Provide the (x, y) coordinate of the cell's center where the given text is located.  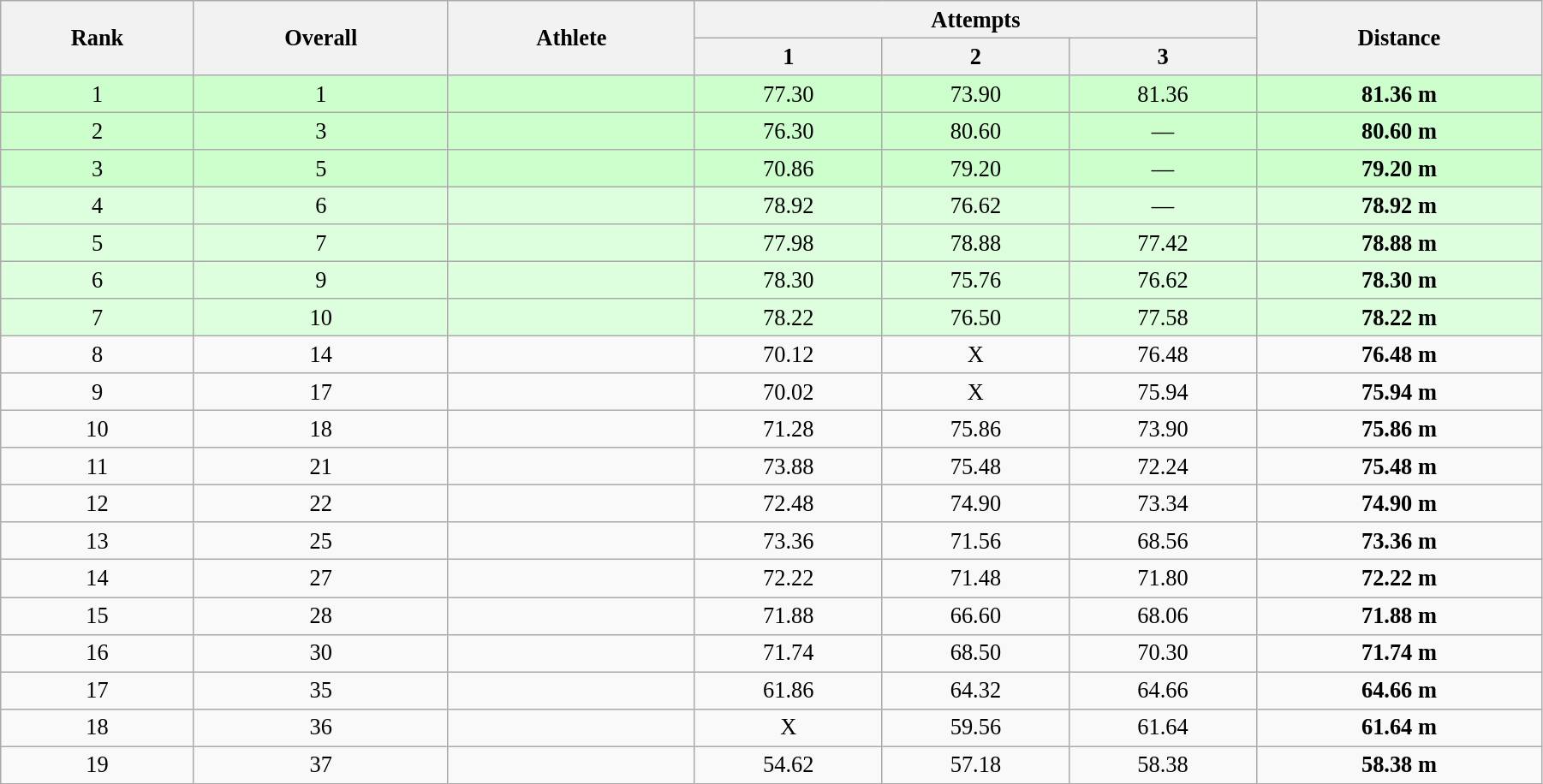
61.64 (1163, 728)
78.30 m (1399, 280)
70.30 (1163, 653)
30 (320, 653)
73.36 m (1399, 541)
81.36 m (1399, 93)
75.94 (1163, 392)
16 (98, 653)
78.88 (976, 243)
74.90 m (1399, 503)
57.18 (976, 764)
72.22 m (1399, 579)
80.60 (976, 131)
Attempts (975, 19)
72.24 (1163, 466)
64.66 m (1399, 690)
79.20 m (1399, 169)
71.48 (976, 579)
15 (98, 615)
77.98 (788, 243)
76.48 m (1399, 354)
78.22 m (1399, 318)
61.64 m (1399, 728)
80.60 m (1399, 131)
12 (98, 503)
78.92 (788, 205)
Overall (320, 38)
11 (98, 466)
54.62 (788, 764)
72.22 (788, 579)
72.48 (788, 503)
77.58 (1163, 318)
78.22 (788, 318)
75.48 (976, 466)
Distance (1399, 38)
13 (98, 541)
73.88 (788, 466)
25 (320, 541)
79.20 (976, 169)
68.50 (976, 653)
71.88 (788, 615)
73.36 (788, 541)
75.48 m (1399, 466)
78.88 m (1399, 243)
71.56 (976, 541)
76.30 (788, 131)
64.66 (1163, 690)
71.74 (788, 653)
28 (320, 615)
36 (320, 728)
76.50 (976, 318)
Rank (98, 38)
19 (98, 764)
70.12 (788, 354)
37 (320, 764)
70.86 (788, 169)
61.86 (788, 690)
Athlete (571, 38)
71.80 (1163, 579)
77.30 (788, 93)
75.94 m (1399, 392)
78.92 m (1399, 205)
78.30 (788, 280)
58.38 (1163, 764)
64.32 (976, 690)
35 (320, 690)
70.02 (788, 392)
71.28 (788, 429)
59.56 (976, 728)
71.88 m (1399, 615)
73.34 (1163, 503)
71.74 m (1399, 653)
21 (320, 466)
22 (320, 503)
77.42 (1163, 243)
66.60 (976, 615)
76.48 (1163, 354)
81.36 (1163, 93)
68.56 (1163, 541)
27 (320, 579)
75.86 (976, 429)
75.76 (976, 280)
8 (98, 354)
4 (98, 205)
75.86 m (1399, 429)
68.06 (1163, 615)
74.90 (976, 503)
58.38 m (1399, 764)
